Detect which cell encompasses the target text, then output its (X, Y) center coordinate. 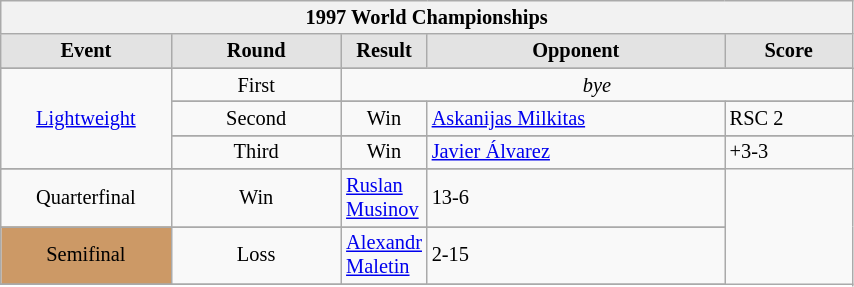
Askanijas Milkitas (576, 118)
Score (789, 51)
Second (256, 118)
1997 World Championships (427, 17)
Event (86, 51)
Quarterfinal (86, 198)
Third (256, 152)
Ruslan Musinov (384, 198)
2-15 (576, 255)
Round (256, 51)
First (256, 85)
Javier Álvarez (576, 152)
Alexandr Maletin (384, 255)
Result (384, 51)
bye (596, 85)
Lightweight (86, 118)
Opponent (576, 51)
RSC 2 (789, 118)
13-6 (576, 198)
Semifinal (86, 255)
+3-3 (789, 152)
Loss (256, 255)
